For the text-containing cell, return its midpoint in [x, y] coordinate format. 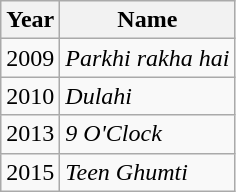
Year [30, 20]
2015 [30, 172]
2009 [30, 58]
Parkhi rakha hai [148, 58]
Dulahi [148, 96]
2013 [30, 134]
Name [148, 20]
2010 [30, 96]
Teen Ghumti [148, 172]
9 O'Clock [148, 134]
